Return the (X, Y) coordinate for the center point of the cell that contains the specified text.  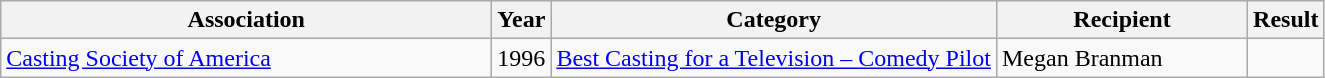
Recipient (1122, 20)
Year (522, 20)
Category (774, 20)
1996 (522, 58)
Association (246, 20)
Casting Society of America (246, 58)
Result (1286, 20)
Megan Branman (1122, 58)
Best Casting for a Television – Comedy Pilot (774, 58)
